Provide the [x, y] coordinate of the cell's center where the given text is located.  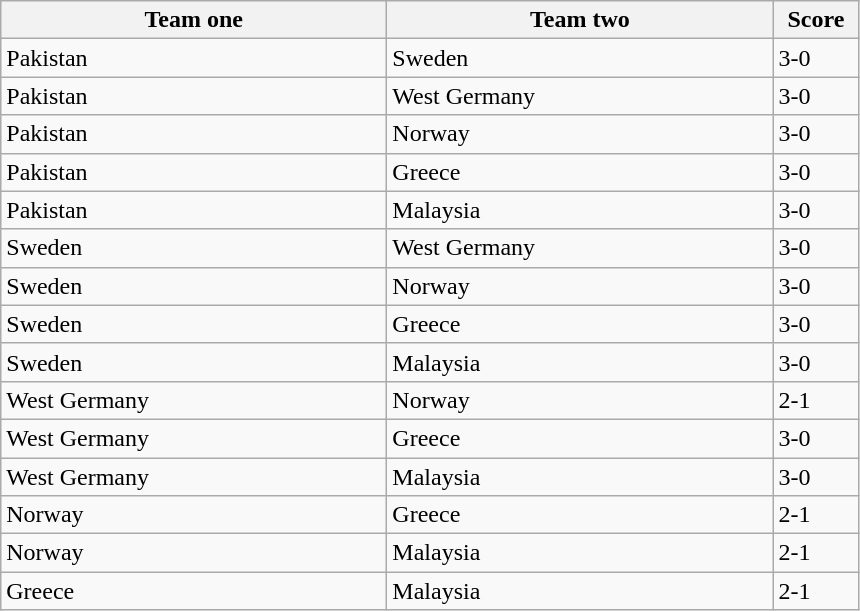
Score [816, 20]
Team one [194, 20]
Team two [580, 20]
